From the cell containing the given text, extract its center point as [x, y] coordinate. 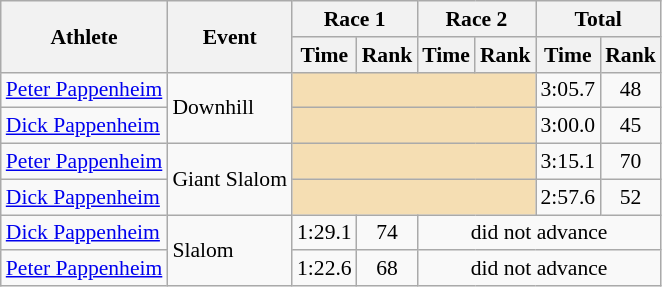
Athlete [84, 36]
Race 2 [476, 19]
45 [630, 126]
3:05.7 [568, 90]
Race 1 [354, 19]
1:22.6 [324, 269]
70 [630, 162]
3:15.1 [568, 162]
52 [630, 197]
Downhill [230, 108]
Slalom [230, 250]
1:29.1 [324, 233]
68 [388, 269]
Giant Slalom [230, 180]
Event [230, 36]
74 [388, 233]
48 [630, 90]
3:00.0 [568, 126]
Total [598, 19]
2:57.6 [568, 197]
